Locate the cell with the specified text and output its [X, Y] center coordinate. 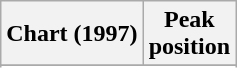
Peakposition [189, 34]
Chart (1997) [72, 34]
